Return [X, Y] of the center of cell containing provided text 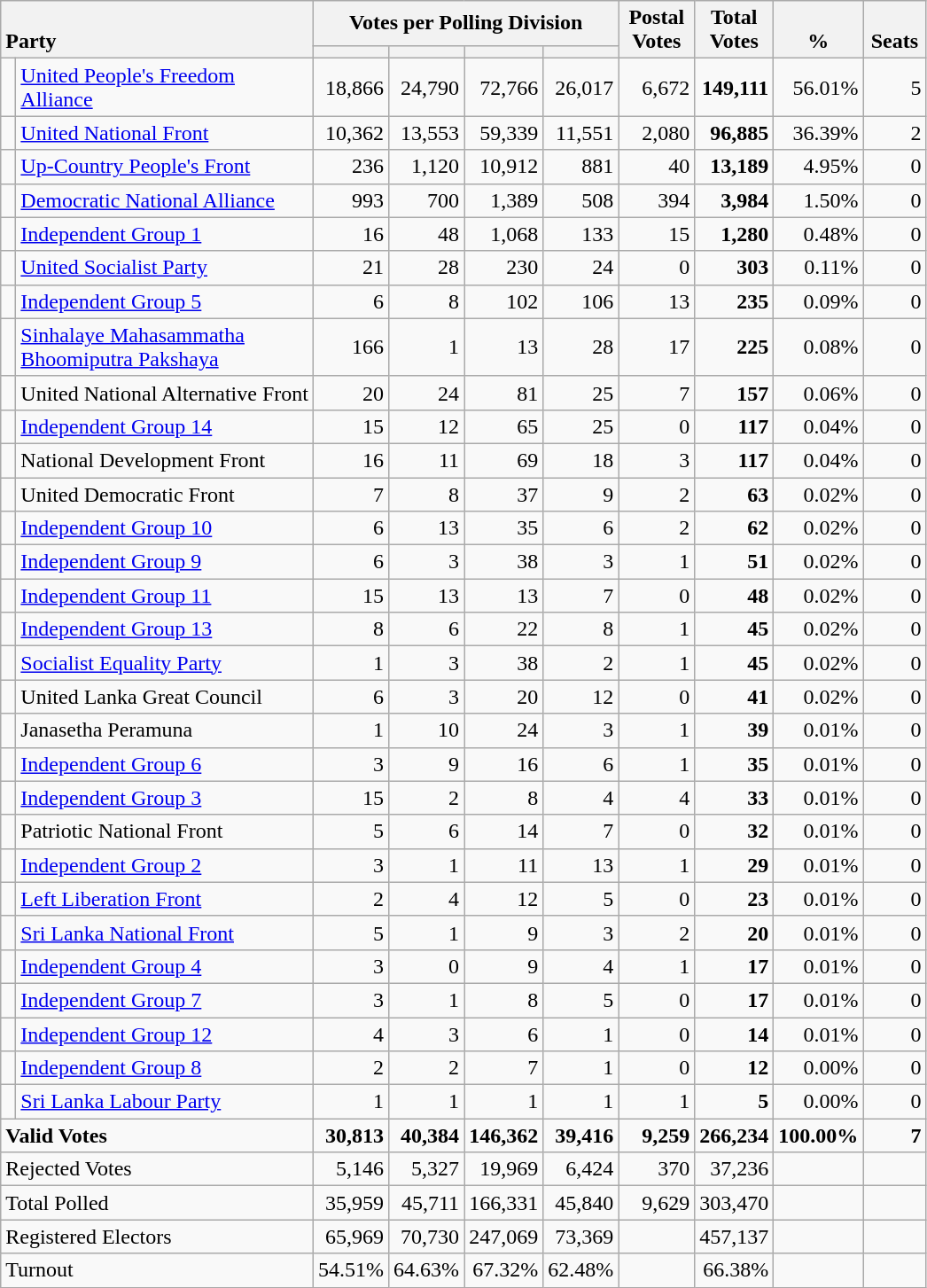
18,866 [351, 87]
6,672 [657, 87]
39,416 [581, 1136]
37,236 [734, 1169]
United National Alternative Front [165, 393]
41 [734, 697]
33 [734, 798]
100.00% [819, 1136]
Seats [895, 30]
45,711 [427, 1203]
Independent Group 13 [165, 629]
64.63% [427, 1270]
9,259 [657, 1136]
5,327 [427, 1169]
1,389 [503, 200]
0.48% [819, 234]
247,069 [503, 1237]
1.50% [819, 200]
Independent Group 9 [165, 562]
22 [503, 629]
Independent Group 8 [165, 1068]
13,553 [427, 133]
235 [734, 301]
1,120 [427, 167]
23 [734, 899]
63 [734, 494]
35,959 [351, 1203]
0.06% [819, 393]
45,840 [581, 1203]
146,362 [503, 1136]
Sinhalaye MahasammathaBhoomiputra Pakshaya [165, 347]
303 [734, 268]
10,362 [351, 133]
Total Votes [734, 30]
Independent Group 10 [165, 528]
157 [734, 393]
0.09% [819, 301]
36.39% [819, 133]
65 [503, 426]
United People's FreedomAlliance [165, 87]
6,424 [581, 1169]
5,146 [351, 1169]
Turnout [158, 1270]
51 [734, 562]
Independent Group 12 [165, 1034]
133 [581, 234]
9,629 [657, 1203]
Democratic National Alliance [165, 200]
Janasetha Peramuna [165, 730]
40,384 [427, 1136]
0.08% [819, 347]
2,080 [657, 133]
10,912 [503, 167]
62 [734, 528]
66.38% [734, 1270]
Votes per Polling Division [465, 23]
69 [503, 460]
Independent Group 4 [165, 966]
59,339 [503, 133]
Independent Group 6 [165, 764]
102 [503, 301]
40 [657, 167]
Patriotic National Front [165, 831]
70,730 [427, 1237]
225 [734, 347]
United National Front [165, 133]
54.51% [351, 1270]
166,331 [503, 1203]
Party [158, 30]
881 [581, 167]
Left Liberation Front [165, 899]
3,984 [734, 200]
18 [581, 460]
Independent Group 3 [165, 798]
Independent Group 7 [165, 1000]
106 [581, 301]
13,189 [734, 167]
1,068 [503, 234]
65,969 [351, 1237]
508 [581, 200]
United Socialist Party [165, 268]
19,969 [503, 1169]
37 [503, 494]
Rejected Votes [158, 1169]
266,234 [734, 1136]
% [819, 30]
United Lanka Great Council [165, 697]
394 [657, 200]
Independent Group 5 [165, 301]
32 [734, 831]
62.48% [581, 1270]
993 [351, 200]
73,369 [581, 1237]
Independent Group 14 [165, 426]
26,017 [581, 87]
67.32% [503, 1270]
National Development Front [165, 460]
81 [503, 393]
24,790 [427, 87]
457,137 [734, 1237]
Independent Group 2 [165, 865]
Up-Country People's Front [165, 167]
21 [351, 268]
Valid Votes [158, 1136]
11,551 [581, 133]
Independent Group 1 [165, 234]
Independent Group 11 [165, 596]
United Democratic Front [165, 494]
166 [351, 347]
0.11% [819, 268]
4.95% [819, 167]
72,766 [503, 87]
Sri Lanka Labour Party [165, 1102]
29 [734, 865]
230 [503, 268]
96,885 [734, 133]
Sri Lanka National Front [165, 933]
1,280 [734, 234]
56.01% [819, 87]
10 [427, 730]
Registered Electors [158, 1237]
236 [351, 167]
Socialist Equality Party [165, 663]
30,813 [351, 1136]
700 [427, 200]
303,470 [734, 1203]
PostalVotes [657, 30]
149,111 [734, 87]
370 [657, 1169]
39 [734, 730]
Total Polled [158, 1203]
